Search for the cell housing the specified text and yield its (x, y) center coordinate. 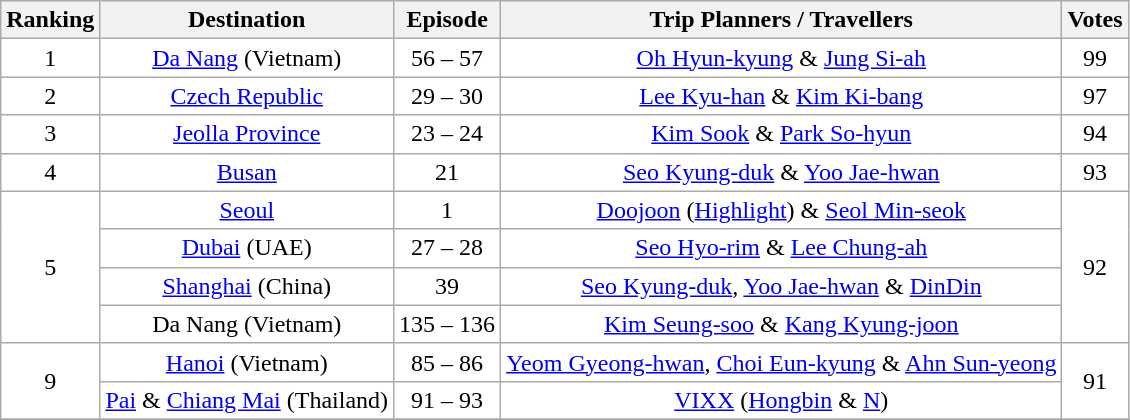
94 (1095, 134)
Seo Kyung-duk & Yoo Jae-hwan (782, 172)
21 (448, 172)
Seo Hyo-rim & Lee Chung-ah (782, 248)
5 (50, 267)
135 – 136 (448, 324)
Dubai (UAE) (247, 248)
9 (50, 381)
4 (50, 172)
Episode (448, 20)
93 (1095, 172)
Jeolla Province (247, 134)
Ranking (50, 20)
Lee Kyu-han & Kim Ki-bang (782, 96)
Doojoon (Highlight) & Seol Min-seok (782, 210)
39 (448, 286)
97 (1095, 96)
56 – 57 (448, 58)
Seoul (247, 210)
85 – 86 (448, 362)
Oh Hyun-kyung & Jung Si-ah (782, 58)
27 – 28 (448, 248)
Votes (1095, 20)
Hanoi (Vietnam) (247, 362)
29 – 30 (448, 96)
Czech Republic (247, 96)
Kim Sook & Park So-hyun (782, 134)
Pai & Chiang Mai (Thailand) (247, 400)
3 (50, 134)
92 (1095, 267)
Destination (247, 20)
Yeom Gyeong-hwan, Choi Eun-kyung & Ahn Sun-yeong (782, 362)
Seo Kyung-duk, Yoo Jae-hwan & DinDin (782, 286)
99 (1095, 58)
Kim Seung-soo & Kang Kyung-joon (782, 324)
23 – 24 (448, 134)
VIXX (Hongbin & N) (782, 400)
Busan (247, 172)
2 (50, 96)
91 – 93 (448, 400)
91 (1095, 381)
Shanghai (China) (247, 286)
Trip Planners / Travellers (782, 20)
